Identify which cell holds the provided text, then report its (x, y) central coordinate. 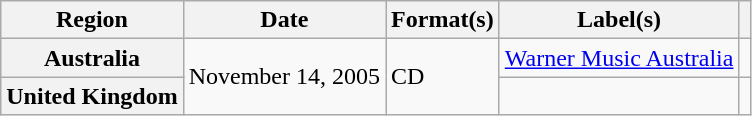
United Kingdom (92, 96)
Date (284, 20)
Label(s) (619, 20)
Australia (92, 58)
CD (443, 77)
November 14, 2005 (284, 77)
Format(s) (443, 20)
Region (92, 20)
Warner Music Australia (619, 58)
